Locate the cell with the specified text and output its [x, y] center coordinate. 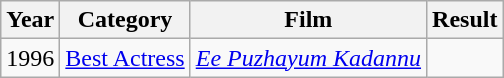
1996 [30, 58]
Film [308, 20]
Category [125, 20]
Year [30, 20]
Best Actress [125, 58]
Ee Puzhayum Kadannu [308, 58]
Result [465, 20]
